Find where the given text appears and provide that cell's center as (x, y) coordinate. 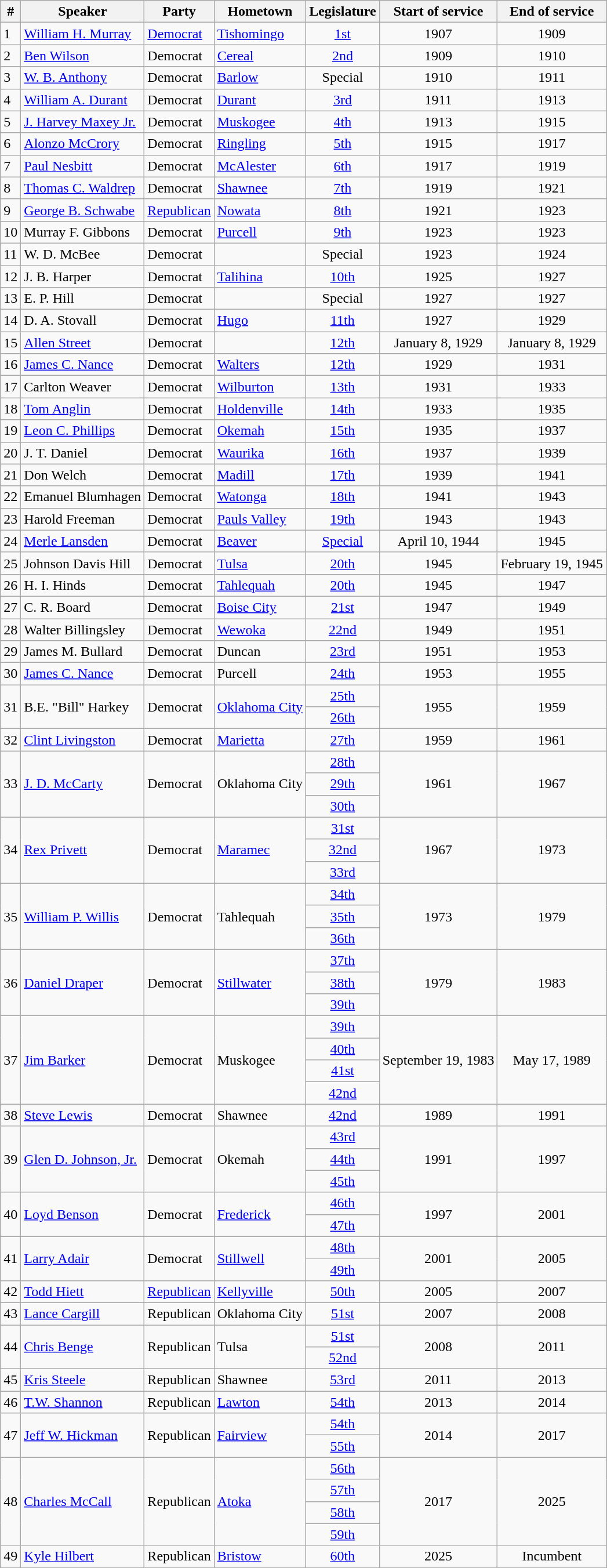
Duncan (260, 652)
59th (343, 1534)
33 (10, 784)
Beaver (260, 541)
19 (10, 431)
40 (10, 1214)
Kyle Hilbert (82, 1556)
T.W. Shannon (82, 1402)
Ben Wilson (82, 56)
Lawton (260, 1402)
12 (10, 277)
Don Welch (82, 475)
2nd (343, 56)
William P. Willis (82, 916)
9th (343, 232)
21st (343, 607)
Thomas C. Waldrep (82, 188)
April 10, 1944 (438, 541)
Johnson Davis Hill (82, 563)
49 (10, 1556)
57th (343, 1490)
Speaker (82, 12)
23 (10, 519)
37 (10, 1060)
3 (10, 78)
43 (10, 1313)
8 (10, 188)
1989 (438, 1115)
41st (343, 1071)
18th (343, 497)
52nd (343, 1358)
Incumbent (552, 1556)
Allen Street (82, 343)
May 17, 1989 (552, 1060)
Harold Freeman (82, 519)
14th (343, 409)
Chris Benge (82, 1346)
Stillwater (260, 982)
Emanuel Blumhagen (82, 497)
13th (343, 387)
1st (343, 34)
24 (10, 541)
60th (343, 1556)
Alonzo McCrory (82, 144)
6 (10, 144)
1924 (552, 254)
23rd (343, 652)
Glen D. Johnson, Jr. (82, 1159)
22nd (343, 629)
Fairview (260, 1435)
17 (10, 387)
30th (343, 806)
J. D. McCarty (82, 784)
47 (10, 1435)
48th (343, 1247)
29 (10, 652)
29th (343, 784)
7th (343, 188)
27th (343, 740)
Bristow (260, 1556)
Pauls Valley (260, 519)
Tishomingo (260, 34)
Walters (260, 365)
32 (10, 740)
Larry Adair (82, 1258)
Barlow (260, 78)
H. I. Hinds (82, 585)
George B. Schwabe (82, 210)
Kris Steele (82, 1380)
48 (10, 1501)
Boise City (260, 607)
Start of service (438, 12)
Carlton Weaver (82, 387)
15 (10, 343)
J. T. Daniel (82, 453)
C. R. Board (82, 607)
Hugo (260, 321)
James M. Bullard (82, 652)
Leon C. Phillips (82, 431)
Atoka (260, 1501)
1925 (438, 277)
13 (10, 299)
5 (10, 122)
36 (10, 982)
End of service (552, 12)
21 (10, 475)
42 (10, 1291)
Murray F. Gibbons (82, 232)
E. P. Hill (82, 299)
Walter Billingsley (82, 629)
35th (343, 916)
Tom Anglin (82, 409)
Legislature (343, 12)
14 (10, 321)
55th (343, 1446)
38 (10, 1115)
10th (343, 277)
Loyd Benson (82, 1214)
William A. Durant (82, 100)
Charles McCall (82, 1501)
56th (343, 1468)
Maramec (260, 850)
43rd (343, 1137)
24th (343, 674)
Merle Lansden (82, 541)
Wewoka (260, 629)
Lance Cargill (82, 1313)
Frederick (260, 1214)
Steve Lewis (82, 1115)
27 (10, 607)
Kellyville (260, 1291)
1983 (552, 982)
58th (343, 1512)
35 (10, 916)
38th (343, 983)
31st (343, 828)
Cereal (260, 56)
44 (10, 1346)
33rd (343, 872)
Hometown (260, 12)
37th (343, 960)
11 (10, 254)
6th (343, 166)
Nowata (260, 210)
31 (10, 707)
Paul Nesbitt (82, 166)
19th (343, 519)
# (10, 12)
Waurika (260, 453)
Holdenville (260, 409)
Jim Barker (82, 1060)
Talihina (260, 277)
September 19, 1983 (438, 1060)
10 (10, 232)
22 (10, 497)
7 (10, 166)
25th (343, 696)
Clint Livingston (82, 740)
16th (343, 453)
5th (343, 144)
26 (10, 585)
February 19, 1945 (552, 563)
32nd (343, 850)
30 (10, 674)
49th (343, 1269)
Marietta (260, 740)
Madill (260, 475)
J. Harvey Maxey Jr. (82, 122)
W. B. Anthony (82, 78)
J. B. Harper (82, 277)
34 (10, 850)
45 (10, 1380)
41 (10, 1258)
Watonga (260, 497)
Jeff W. Hickman (82, 1435)
Durant (260, 100)
40th (343, 1049)
45th (343, 1181)
2 (10, 56)
34th (343, 894)
16 (10, 365)
4 (10, 100)
8th (343, 210)
McAlester (260, 166)
39 (10, 1159)
44th (343, 1159)
4th (343, 122)
53rd (343, 1380)
11th (343, 321)
W. D. McBee (82, 254)
17th (343, 475)
Daniel Draper (82, 982)
Rex Privett (82, 850)
47th (343, 1225)
28 (10, 629)
Party (179, 12)
36th (343, 938)
3rd (343, 100)
9 (10, 210)
Wilburton (260, 387)
15th (343, 431)
46 (10, 1402)
B.E. "Bill" Harkey (82, 707)
28th (343, 762)
46th (343, 1203)
18 (10, 409)
D. A. Stovall (82, 321)
1907 (438, 34)
Ringling (260, 144)
50th (343, 1291)
Todd Hiett (82, 1291)
1 (10, 34)
Stillwell (260, 1258)
26th (343, 718)
William H. Murray (82, 34)
25 (10, 563)
20 (10, 453)
